Return the [x, y] coordinate for the center point of the cell that contains the specified text.  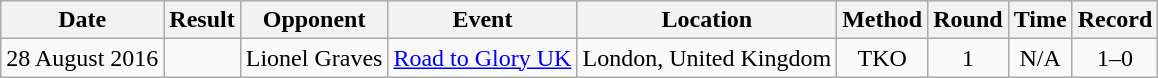
Opponent [314, 20]
Time [1040, 20]
N/A [1040, 58]
Event [482, 20]
London, United Kingdom [707, 58]
Result [202, 20]
Location [707, 20]
1–0 [1115, 58]
Lionel Graves [314, 58]
Date [82, 20]
Road to Glory UK [482, 58]
Record [1115, 20]
1 [968, 58]
Method [882, 20]
Round [968, 20]
TKO [882, 58]
28 August 2016 [82, 58]
